Pinpoint the cell where the given text exists, returning its (x, y) midpoint coordinate. 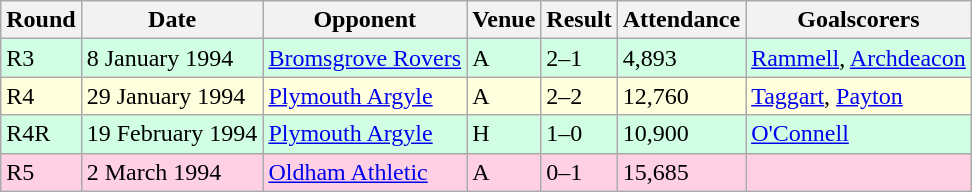
1–0 (579, 134)
Venue (504, 20)
R5 (41, 172)
R4 (41, 96)
Round (41, 20)
2–1 (579, 58)
10,900 (681, 134)
R3 (41, 58)
Date (172, 20)
O'Connell (859, 134)
Result (579, 20)
Oldham Athletic (365, 172)
Rammell, Archdeacon (859, 58)
19 February 1994 (172, 134)
2 March 1994 (172, 172)
Opponent (365, 20)
12,760 (681, 96)
2–2 (579, 96)
0–1 (579, 172)
8 January 1994 (172, 58)
Attendance (681, 20)
Goalscorers (859, 20)
29 January 1994 (172, 96)
4,893 (681, 58)
15,685 (681, 172)
Bromsgrove Rovers (365, 58)
Taggart, Payton (859, 96)
H (504, 134)
R4R (41, 134)
